Find where the given text appears and provide that cell's center as [X, Y] coordinate. 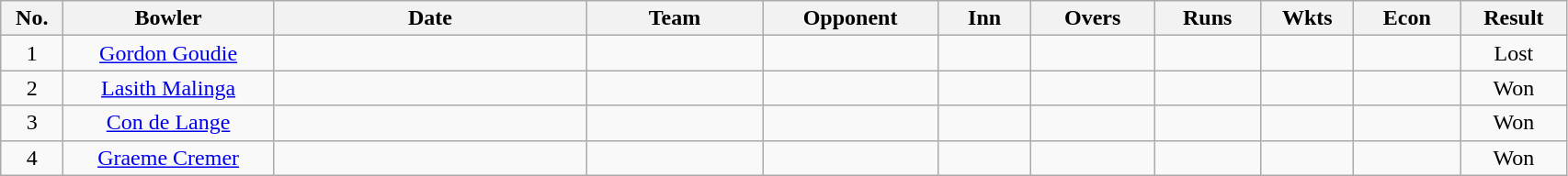
4 [32, 158]
No. [32, 18]
Runs [1208, 18]
1 [32, 53]
Graeme Cremer [169, 158]
Bowler [169, 18]
2 [32, 88]
Result [1514, 18]
Con de Lange [169, 123]
Overs [1093, 18]
Date [430, 18]
Team [675, 18]
Opponent [851, 18]
Wkts [1307, 18]
Inn [985, 18]
Econ [1407, 18]
3 [32, 123]
Gordon Goudie [169, 53]
Lost [1514, 53]
Lasith Malinga [169, 88]
